Identify which cell holds the provided text, then report its [x, y] central coordinate. 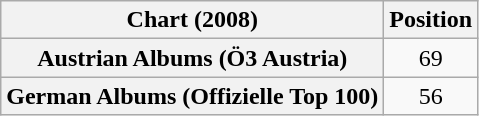
Chart (2008) [192, 20]
69 [431, 58]
Austrian Albums (Ö3 Austria) [192, 58]
Position [431, 20]
56 [431, 96]
German Albums (Offizielle Top 100) [192, 96]
